Search for the cell housing the specified text and yield its (X, Y) center coordinate. 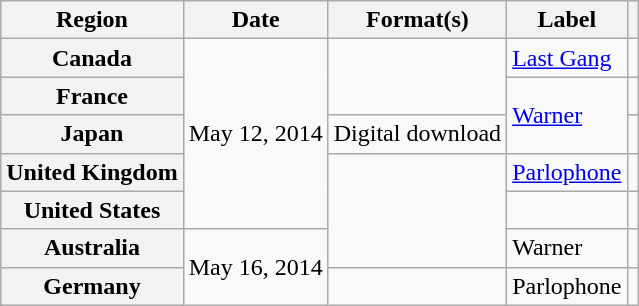
Format(s) (417, 20)
Japan (92, 134)
Germany (92, 286)
Date (256, 20)
Region (92, 20)
Australia (92, 248)
May 16, 2014 (256, 267)
Digital download (417, 134)
Last Gang (567, 58)
Label (567, 20)
United Kingdom (92, 172)
Canada (92, 58)
United States (92, 210)
France (92, 96)
May 12, 2014 (256, 134)
